Scan for the cell matching the given text and deliver its (X, Y) coordinate at center. 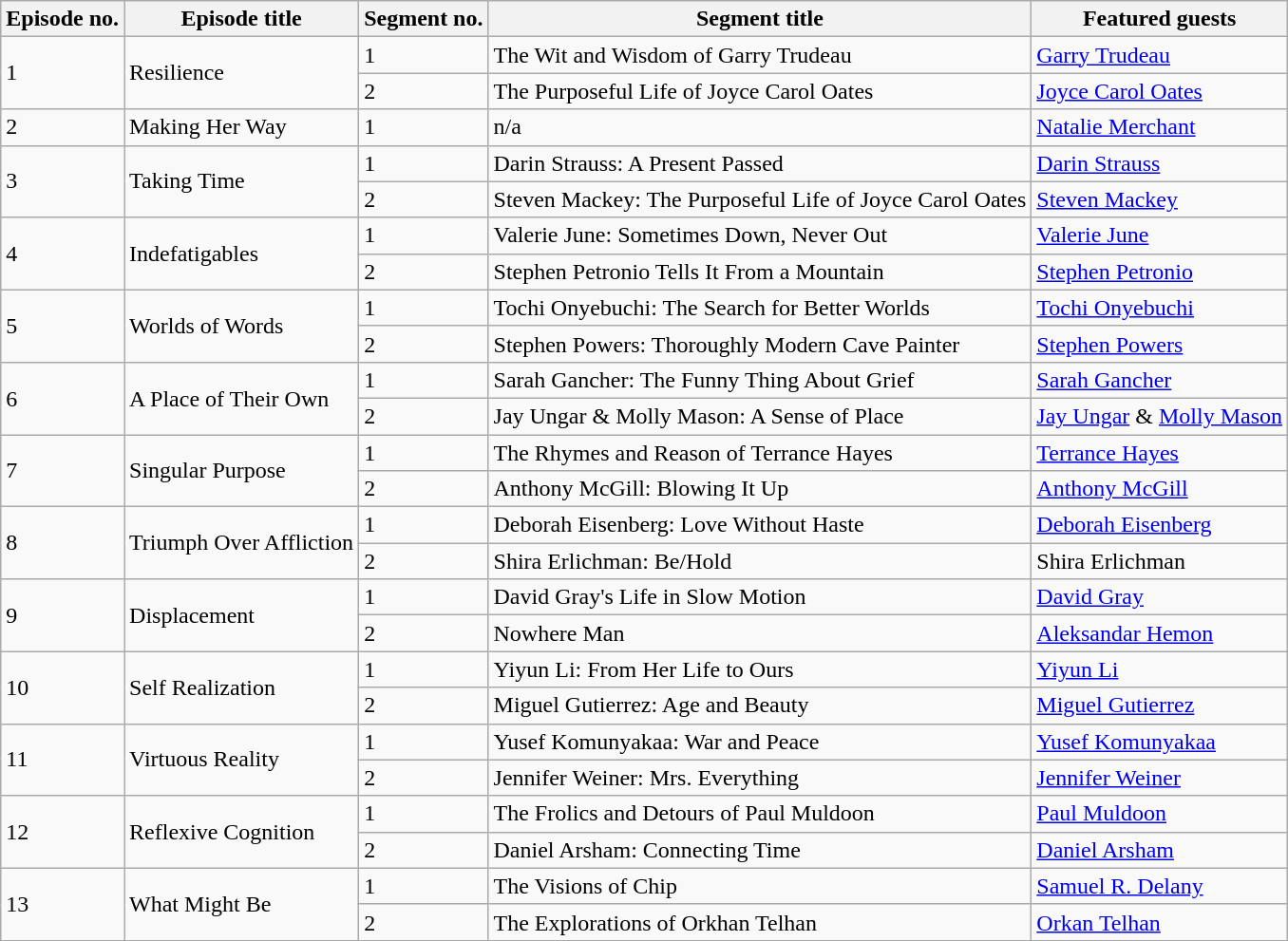
Daniel Arsham: Connecting Time (760, 850)
The Wit and Wisdom of Garry Trudeau (760, 55)
Self Realization (241, 687)
Displacement (241, 615)
Steven Mackey (1160, 199)
Tochi Onyebuchi (1160, 308)
Garry Trudeau (1160, 55)
6 (63, 398)
Anthony McGill: Blowing It Up (760, 489)
The Explorations of Orkhan Telhan (760, 922)
Episode no. (63, 19)
Sarah Gancher: The Funny Thing About Grief (760, 380)
Virtuous Reality (241, 760)
13 (63, 904)
9 (63, 615)
Sarah Gancher (1160, 380)
Darin Strauss: A Present Passed (760, 163)
Valerie June: Sometimes Down, Never Out (760, 235)
Yusef Komunyakaa (1160, 742)
Miguel Gutierrez (1160, 706)
Reflexive Cognition (241, 832)
Segment title (760, 19)
Terrance Hayes (1160, 453)
Aleksandar Hemon (1160, 633)
The Purposeful Life of Joyce Carol Oates (760, 91)
Triumph Over Affliction (241, 543)
11 (63, 760)
8 (63, 543)
Jennifer Weiner: Mrs. Everything (760, 778)
Anthony McGill (1160, 489)
Deborah Eisenberg (1160, 525)
5 (63, 326)
Samuel R. Delany (1160, 886)
n/a (760, 127)
Segment no. (424, 19)
Worlds of Words (241, 326)
David Gray (1160, 597)
The Visions of Chip (760, 886)
A Place of Their Own (241, 398)
Yiyun Li (1160, 669)
Episode title (241, 19)
Natalie Merchant (1160, 127)
4 (63, 254)
Joyce Carol Oates (1160, 91)
7 (63, 471)
Yusef Komunyakaa: War and Peace (760, 742)
David Gray's Life in Slow Motion (760, 597)
10 (63, 687)
12 (63, 832)
Yiyun Li: From Her Life to Ours (760, 669)
Tochi Onyebuchi: The Search for Better Worlds (760, 308)
Stephen Petronio (1160, 272)
Shira Erlichman (1160, 561)
Steven Mackey: The Purposeful Life of Joyce Carol Oates (760, 199)
Featured guests (1160, 19)
Darin Strauss (1160, 163)
The Rhymes and Reason of Terrance Hayes (760, 453)
Shira Erlichman: Be/Hold (760, 561)
What Might Be (241, 904)
Taking Time (241, 181)
Jay Ungar & Molly Mason (1160, 416)
Stephen Powers (1160, 344)
3 (63, 181)
The Frolics and Detours of Paul Muldoon (760, 814)
Resilience (241, 73)
Jennifer Weiner (1160, 778)
Stephen Powers: Thoroughly Modern Cave Painter (760, 344)
Stephen Petronio Tells It From a Mountain (760, 272)
Orkan Telhan (1160, 922)
Jay Ungar & Molly Mason: A Sense of Place (760, 416)
Miguel Gutierrez: Age and Beauty (760, 706)
Nowhere Man (760, 633)
Singular Purpose (241, 471)
Indefatigables (241, 254)
Deborah Eisenberg: Love Without Haste (760, 525)
Valerie June (1160, 235)
Daniel Arsham (1160, 850)
Paul Muldoon (1160, 814)
Making Her Way (241, 127)
